Return [X, Y] of the center of cell containing provided text 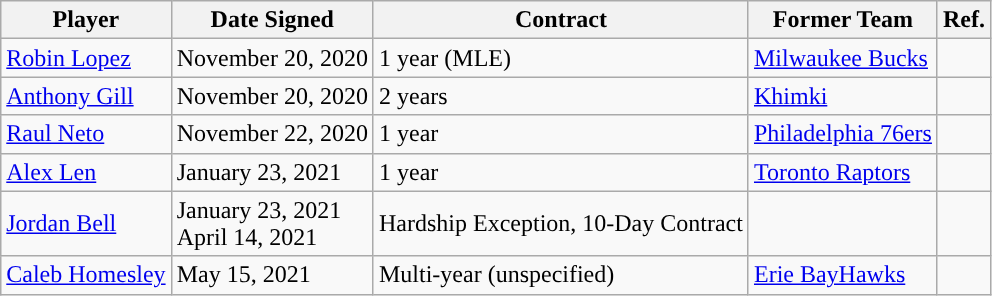
Philadelphia 76ers [842, 134]
Caleb Homesley [86, 275]
Erie BayHawks [842, 275]
Anthony Gill [86, 96]
January 23, 2021 April 14, 2021 [272, 224]
November 22, 2020 [272, 134]
Multi-year (unspecified) [560, 275]
Ref. [964, 20]
Hardship Exception, 10-Day Contract [560, 224]
2 years [560, 96]
Player [86, 20]
Khimki [842, 96]
Former Team [842, 20]
Alex Len [86, 172]
Toronto Raptors [842, 172]
1 year (MLE) [560, 58]
Contract [560, 20]
May 15, 2021 [272, 275]
Milwaukee Bucks [842, 58]
January 23, 2021 [272, 172]
Jordan Bell [86, 224]
Raul Neto [86, 134]
Robin Lopez [86, 58]
Date Signed [272, 20]
